Detect which cell encompasses the target text, then output its [X, Y] center coordinate. 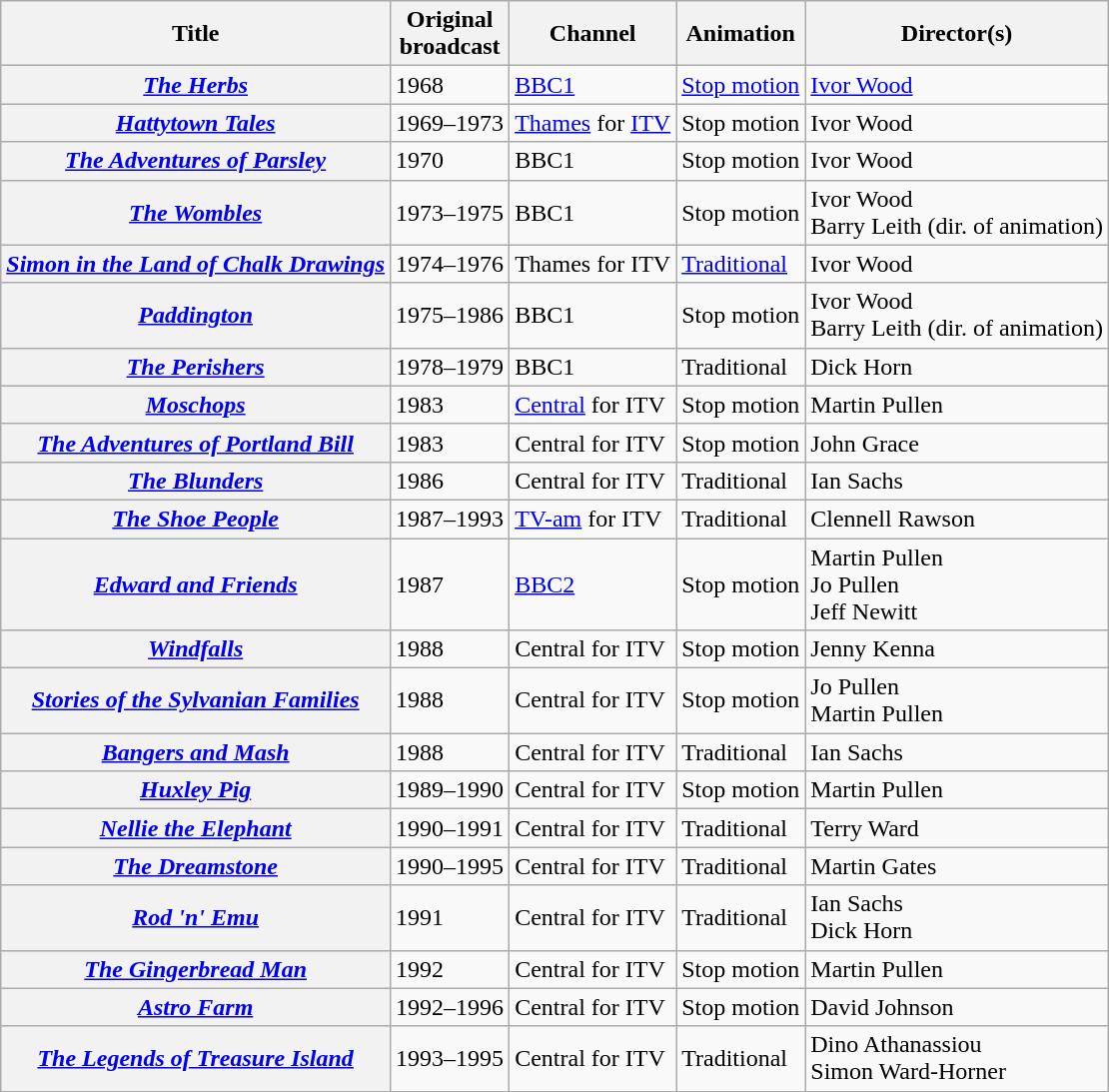
The Shoe People [196, 519]
Channel [593, 34]
The Perishers [196, 367]
1990–1991 [450, 828]
Ian SachsDick Horn [957, 917]
Paddington [196, 316]
Stories of the Sylvanian Families [196, 701]
1969–1973 [450, 123]
Clennell Rawson [957, 519]
Terry Ward [957, 828]
Windfalls [196, 649]
1989–1990 [450, 790]
1975–1986 [450, 316]
Jo PullenMartin Pullen [957, 701]
Dino AthanassiouSimon Ward-Horner [957, 1059]
Moschops [196, 405]
1990–1995 [450, 866]
Nellie the Elephant [196, 828]
The Adventures of Parsley [196, 161]
Martin PullenJo PullenJeff Newitt [957, 583]
The Dreamstone [196, 866]
The Adventures of Portland Bill [196, 443]
TV-am for ITV [593, 519]
1987–1993 [450, 519]
Dick Horn [957, 367]
Originalbroadcast [450, 34]
1970 [450, 161]
BBC2 [593, 583]
Huxley Pig [196, 790]
1986 [450, 481]
1974–1976 [450, 264]
The Gingerbread Man [196, 969]
The Blunders [196, 481]
Director(s) [957, 34]
Bangers and Mash [196, 752]
1992–1996 [450, 1007]
1973–1975 [450, 212]
Rod 'n' Emu [196, 917]
Animation [741, 34]
Edward and Friends [196, 583]
1978–1979 [450, 367]
Simon in the Land of Chalk Drawings [196, 264]
1968 [450, 85]
Title [196, 34]
John Grace [957, 443]
1992 [450, 969]
The Wombles [196, 212]
1993–1995 [450, 1059]
Jenny Kenna [957, 649]
Martin Gates [957, 866]
Astro Farm [196, 1007]
Hattytown Tales [196, 123]
1987 [450, 583]
The Legends of Treasure Island [196, 1059]
1991 [450, 917]
David Johnson [957, 1007]
The Herbs [196, 85]
